Provide the [X, Y] coordinate of the cell's center where the given text is located.  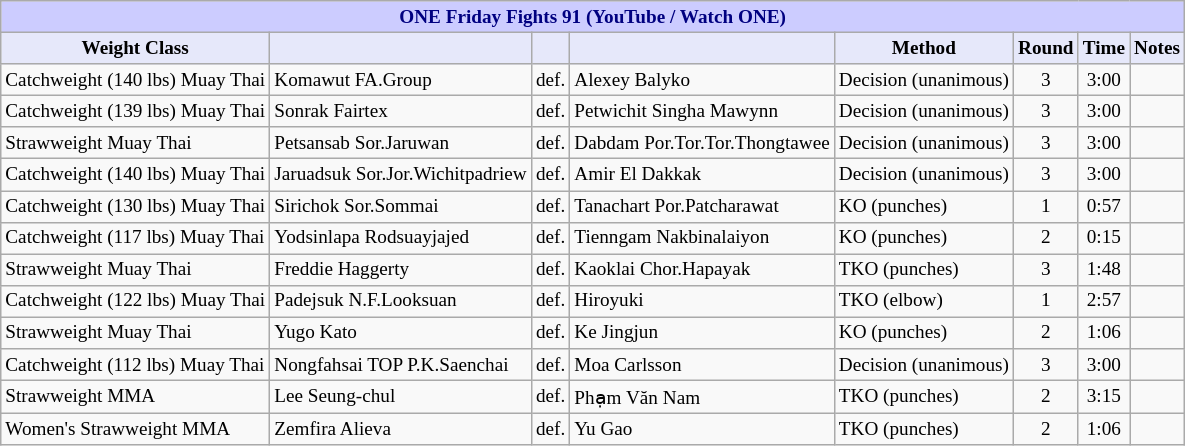
Tienngam Nakbinalaiyon [702, 238]
Petwichit Singha Mawynn [702, 111]
3:15 [1104, 396]
Phạm Văn Nam [702, 396]
Petsansab Sor.Jaruwan [401, 143]
Zemfira Alieva [401, 429]
Hiroyuki [702, 301]
2:57 [1104, 301]
Lee Seung-chul [401, 396]
0:15 [1104, 238]
Tanachart Por.Patcharawat [702, 206]
Dabdam Por.Tor.Tor.Thongtawee [702, 143]
Catchweight (117 lbs) Muay Thai [136, 238]
Freddie Haggerty [401, 270]
Sirichok Sor.Sommai [401, 206]
Yu Gao [702, 429]
Nongfahsai TOP P.K.Saenchai [401, 365]
Notes [1158, 48]
1:48 [1104, 270]
Yugo Kato [401, 333]
Strawweight MMA [136, 396]
Jaruadsuk Sor.Jor.Wichitpadriew [401, 175]
Catchweight (112 lbs) Muay Thai [136, 365]
Women's Strawweight MMA [136, 429]
Time [1104, 48]
Alexey Balyko [702, 80]
Catchweight (130 lbs) Muay Thai [136, 206]
Ke Jingjun [702, 333]
Catchweight (122 lbs) Muay Thai [136, 301]
Kaoklai Chor.Hapayak [702, 270]
ONE Friday Fights 91 (YouTube / Watch ONE) [593, 17]
Round [1046, 48]
Catchweight (139 lbs) Muay Thai [136, 111]
Amir El Dakkak [702, 175]
Padejsuk N.F.Looksuan [401, 301]
Weight Class [136, 48]
Sonrak Fairtex [401, 111]
Komawut FA.Group [401, 80]
Yodsinlapa Rodsuayjajed [401, 238]
Moa Carlsson [702, 365]
TKO (elbow) [924, 301]
Method [924, 48]
0:57 [1104, 206]
